Provide the [X, Y] coordinate of the cell's center where the given text is located.  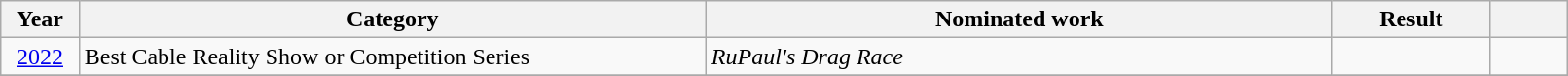
Best Cable Reality Show or Competition Series [392, 57]
Result [1411, 19]
RuPaul's Drag Race [1019, 57]
Nominated work [1019, 19]
2022 [40, 57]
Category [392, 19]
Year [40, 19]
